Output the [x, y] coordinate of the center of the cell containing the given text.  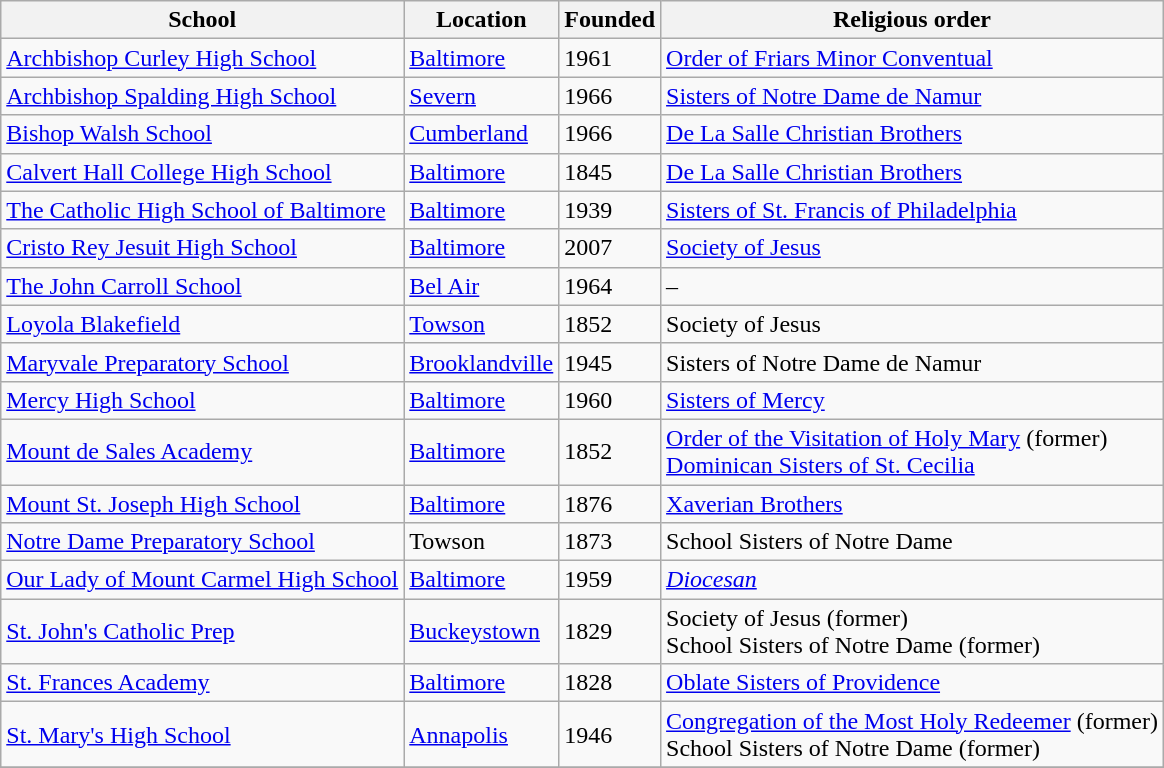
Order of Friars Minor Conventual [912, 58]
1845 [610, 172]
Cristo Rey Jesuit High School [202, 248]
Brooklandville [482, 362]
Buckeystown [482, 632]
Xaverian Brothers [912, 503]
1959 [610, 580]
St. Mary's High School [202, 734]
Loyola Blakefield [202, 324]
1939 [610, 210]
St. Frances Academy [202, 683]
Bishop Walsh School [202, 134]
Sisters of Mercy [912, 400]
1829 [610, 632]
Oblate Sisters of Providence [912, 683]
Annapolis [482, 734]
1876 [610, 503]
Notre Dame Preparatory School [202, 542]
1946 [610, 734]
Founded [610, 20]
Archbishop Curley High School [202, 58]
The John Carroll School [202, 286]
Religious order [912, 20]
Mount St. Joseph High School [202, 503]
1873 [610, 542]
Sisters of St. Francis of Philadelphia [912, 210]
Society of Jesus (former)School Sisters of Notre Dame (former) [912, 632]
Mercy High School [202, 400]
Mount de Sales Academy [202, 452]
Severn [482, 96]
School [202, 20]
Calvert Hall College High School [202, 172]
Order of the Visitation of Holy Mary (former)Dominican Sisters of St. Cecilia [912, 452]
2007 [610, 248]
Bel Air [482, 286]
Cumberland [482, 134]
Archbishop Spalding High School [202, 96]
1964 [610, 286]
Location [482, 20]
The Catholic High School of Baltimore [202, 210]
Diocesan [912, 580]
1961 [610, 58]
– [912, 286]
St. John's Catholic Prep [202, 632]
1960 [610, 400]
1828 [610, 683]
Maryvale Preparatory School [202, 362]
1945 [610, 362]
School Sisters of Notre Dame [912, 542]
Congregation of the Most Holy Redeemer (former)School Sisters of Notre Dame (former) [912, 734]
Our Lady of Mount Carmel High School [202, 580]
